Return the [X, Y] coordinate for the center point of the cell that contains the specified text.  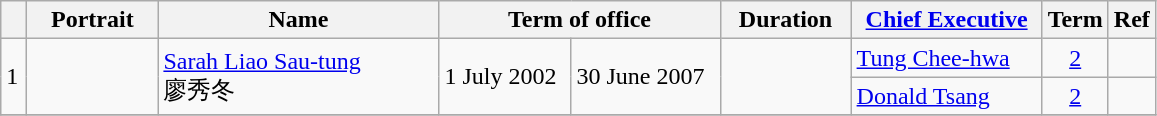
Term of office [580, 20]
Duration [786, 20]
Tung Chee-hwa [946, 58]
1 July 2002 [505, 77]
Portrait [92, 20]
Ref [1132, 20]
Term [1075, 20]
Donald Tsang [946, 96]
1 [14, 77]
30 June 2007 [646, 77]
Name [298, 20]
Chief Executive [946, 20]
Sarah Liao Sau-tung廖秀冬 [298, 77]
